Detect which cell encompasses the target text, then output its [x, y] center coordinate. 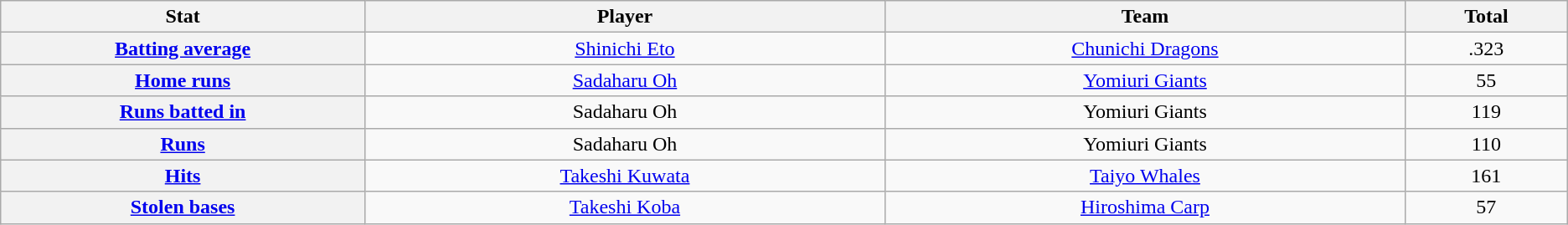
Hits [183, 176]
110 [1486, 144]
161 [1486, 176]
Stolen bases [183, 207]
Runs batted in [183, 112]
Shinichi Eto [625, 49]
55 [1486, 80]
Hiroshima Carp [1144, 207]
119 [1486, 112]
Takeshi Koba [625, 207]
Batting average [183, 49]
Takeshi Kuwata [625, 176]
Chunichi Dragons [1144, 49]
57 [1486, 207]
.323 [1486, 49]
Runs [183, 144]
Home runs [183, 80]
Total [1486, 17]
Stat [183, 17]
Player [625, 17]
Team [1144, 17]
Taiyo Whales [1144, 176]
